Scan for the cell matching the given text and deliver its (X, Y) coordinate at center. 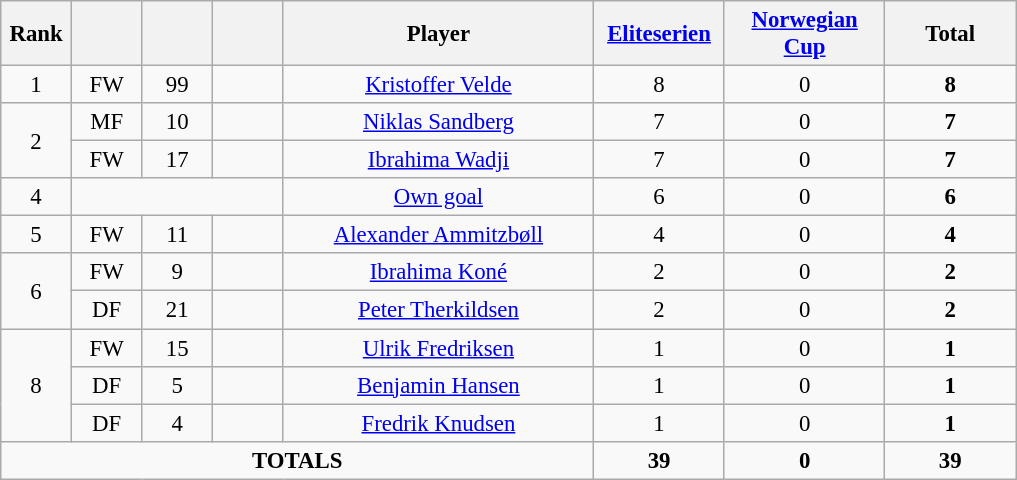
Ibrahima Koné (438, 273)
15 (178, 348)
Own goal (438, 197)
Player (438, 34)
Benjamin Hansen (438, 385)
17 (178, 160)
Eliteserien (660, 34)
Ibrahima Wadji (438, 160)
10 (178, 122)
9 (178, 273)
11 (178, 235)
99 (178, 85)
Ulrik Fredriksen (438, 348)
TOTALS (298, 460)
21 (178, 310)
Total (950, 34)
Norwegian Cup (804, 34)
Rank (36, 34)
Alexander Ammitzbøll (438, 235)
MF (106, 122)
Kristoffer Velde (438, 85)
Peter Therkildsen (438, 310)
Fredrik Knudsen (438, 423)
Niklas Sandberg (438, 122)
